Provide the [X, Y] coordinate of the cell's center where the given text is located.  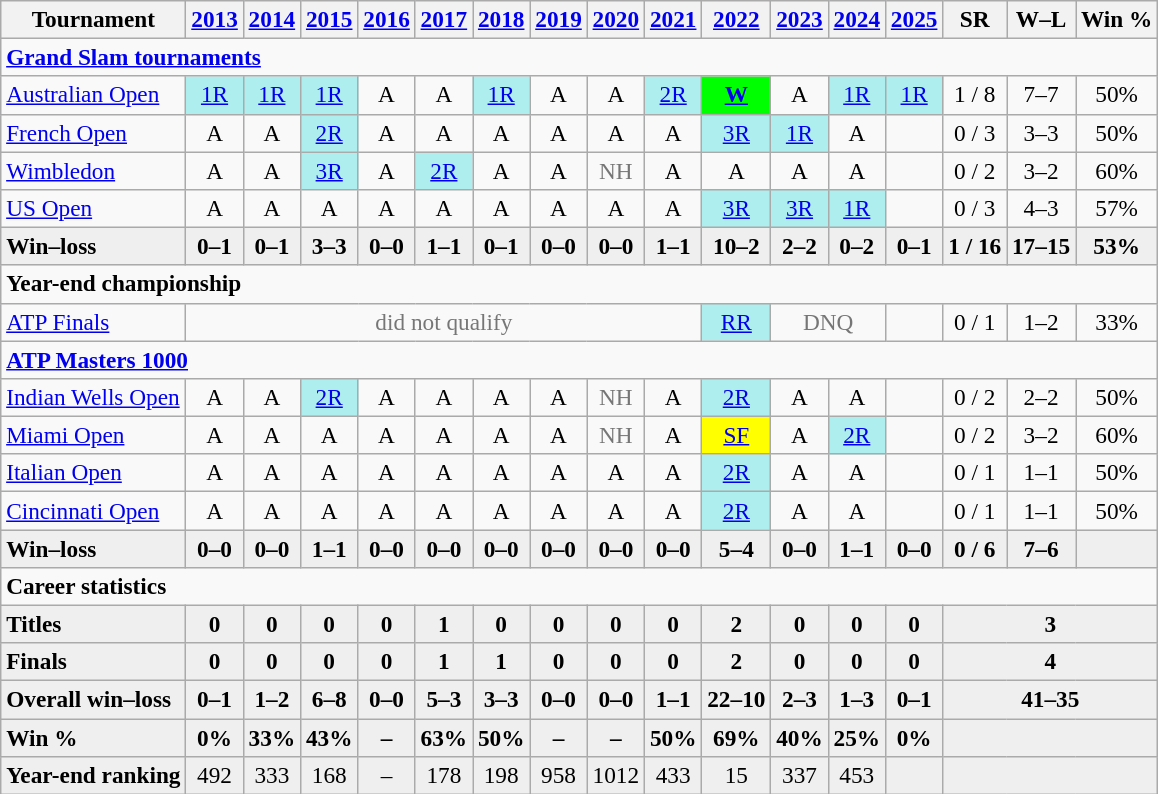
Career statistics [580, 586]
53% [1117, 246]
2018 [502, 19]
5–4 [736, 548]
W [736, 95]
Grand Slam tournaments [580, 57]
57% [1117, 208]
Year-end championship [580, 284]
4–3 [1042, 208]
0–2 [856, 246]
453 [856, 775]
Tournament [94, 19]
ATP Masters 1000 [580, 359]
Italian Open [94, 473]
10–2 [736, 246]
41–35 [1050, 699]
7–6 [1042, 548]
2–3 [800, 699]
Year-end ranking [94, 775]
2017 [444, 19]
Indian Wells Open [94, 397]
17–15 [1042, 246]
198 [502, 775]
2021 [674, 19]
337 [800, 775]
ATP Finals [94, 322]
22–10 [736, 699]
168 [330, 775]
US Open [94, 208]
2014 [272, 19]
4 [1050, 662]
25% [856, 737]
6–8 [330, 699]
7–7 [1042, 95]
69% [736, 737]
1012 [616, 775]
63% [444, 737]
15 [736, 775]
Cincinnati Open [94, 510]
W–L [1042, 19]
Finals [94, 662]
2024 [856, 19]
1 / 16 [975, 246]
RR [736, 322]
Titles [94, 624]
1–3 [856, 699]
did not qualify [444, 322]
2016 [386, 19]
492 [214, 775]
2025 [914, 19]
433 [674, 775]
958 [558, 775]
40% [800, 737]
0 / 6 [975, 548]
2022 [736, 19]
43% [330, 737]
1 / 8 [975, 95]
2020 [616, 19]
2023 [800, 19]
2019 [558, 19]
Australian Open [94, 95]
SR [975, 19]
DNQ [828, 322]
333 [272, 775]
2013 [214, 19]
French Open [94, 133]
SF [736, 435]
Miami Open [94, 435]
Wimbledon [94, 170]
Overall win–loss [94, 699]
178 [444, 775]
2015 [330, 19]
5–3 [444, 699]
3 [1050, 624]
